Scan for the cell matching the given text and deliver its [x, y] coordinate at center. 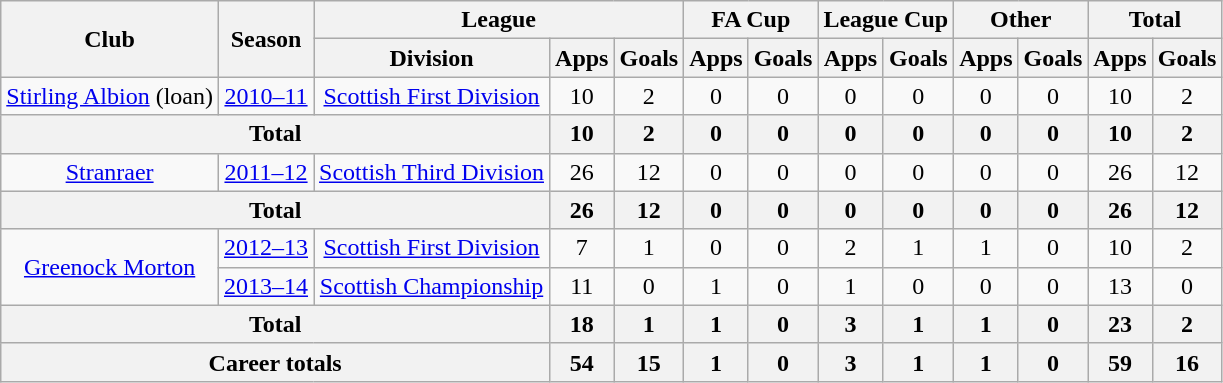
59 [1120, 362]
2010–11 [266, 96]
13 [1120, 286]
2012–13 [266, 248]
Stirling Albion (loan) [110, 96]
Career totals [276, 362]
16 [1187, 362]
15 [649, 362]
Stranraer [110, 172]
54 [582, 362]
2011–12 [266, 172]
League Cup [886, 20]
Division [432, 58]
Club [110, 39]
Season [266, 39]
Scottish Championship [432, 286]
League [499, 20]
7 [582, 248]
2013–14 [266, 286]
Scottish Third Division [432, 172]
23 [1120, 324]
Greenock Morton [110, 267]
FA Cup [751, 20]
Other [1021, 20]
11 [582, 286]
18 [582, 324]
